Detect which cell encompasses the target text, then output its (X, Y) center coordinate. 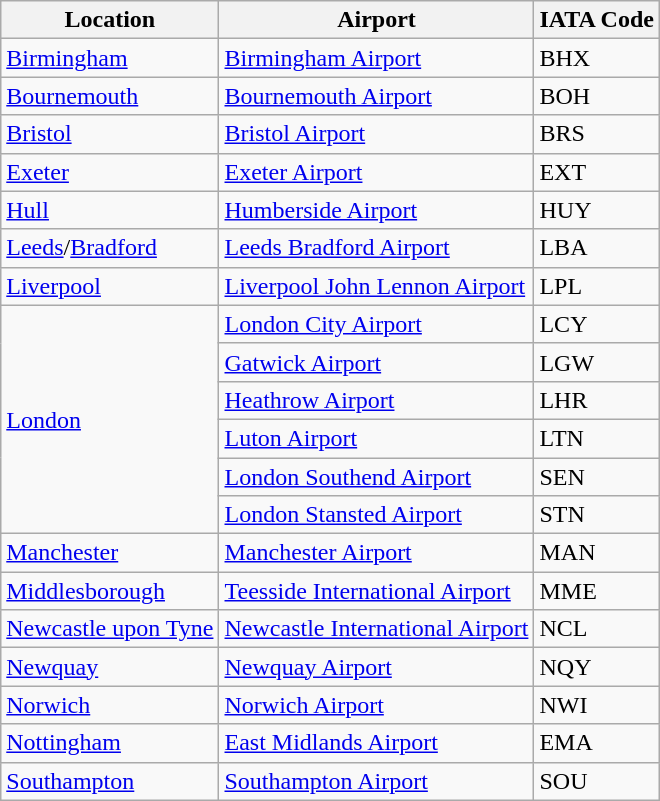
Manchester Airport (376, 553)
BOH (597, 96)
LTN (597, 438)
NWI (597, 705)
Hull (110, 210)
Airport (376, 20)
LHR (597, 400)
Gatwick Airport (376, 362)
Southampton Airport (376, 781)
London (110, 419)
London City Airport (376, 324)
Teesside International Airport (376, 591)
SEN (597, 477)
Birmingham (110, 58)
LCY (597, 324)
Location (110, 20)
East Midlands Airport (376, 743)
Leeds Bradford Airport (376, 248)
Exeter (110, 172)
Liverpool (110, 286)
Bristol (110, 134)
Luton Airport (376, 438)
Norwich (110, 705)
BHX (597, 58)
LPL (597, 286)
Leeds/Bradford (110, 248)
HUY (597, 210)
Newcastle International Airport (376, 629)
Liverpool John Lennon Airport (376, 286)
Manchester (110, 553)
Bristol Airport (376, 134)
NCL (597, 629)
LBA (597, 248)
Exeter Airport (376, 172)
STN (597, 515)
London Stansted Airport (376, 515)
Heathrow Airport (376, 400)
Bournemouth (110, 96)
Nottingham (110, 743)
Southampton (110, 781)
LGW (597, 362)
London Southend Airport (376, 477)
Newquay (110, 667)
EMA (597, 743)
Birmingham Airport (376, 58)
Middlesborough (110, 591)
MME (597, 591)
SOU (597, 781)
EXT (597, 172)
Newquay Airport (376, 667)
Humberside Airport (376, 210)
IATA Code (597, 20)
Norwich Airport (376, 705)
BRS (597, 134)
NQY (597, 667)
MAN (597, 553)
Bournemouth Airport (376, 96)
Newcastle upon Tyne (110, 629)
